Pinpoint the cell where the given text exists, returning its (X, Y) midpoint coordinate. 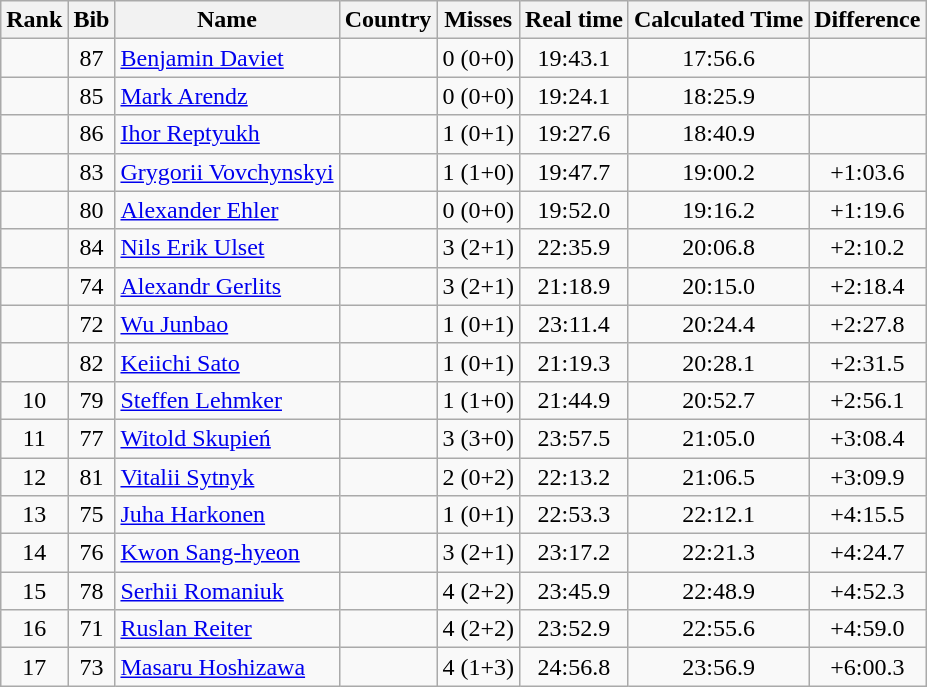
17:56.6 (718, 58)
21:18.9 (574, 286)
+4:59.0 (868, 629)
20:15.0 (718, 286)
+6:00.3 (868, 667)
87 (92, 58)
Difference (868, 20)
24:56.8 (574, 667)
19:24.1 (574, 96)
Mark Arendz (227, 96)
23:11.4 (574, 324)
4 (1+3) (478, 667)
Calculated Time (718, 20)
12 (34, 477)
19:47.7 (574, 172)
19:16.2 (718, 210)
Name (227, 20)
19:52.0 (574, 210)
11 (34, 438)
82 (92, 362)
80 (92, 210)
74 (92, 286)
23:57.5 (574, 438)
23:45.9 (574, 591)
78 (92, 591)
+4:24.7 (868, 553)
Benjamin Daviet (227, 58)
19:43.1 (574, 58)
+2:31.5 (868, 362)
Rank (34, 20)
2 (0+2) (478, 477)
22:12.1 (718, 515)
17 (34, 667)
+2:27.8 (868, 324)
20:06.8 (718, 248)
+1:03.6 (868, 172)
3 (3+0) (478, 438)
84 (92, 248)
Nils Erik Ulset (227, 248)
21:19.3 (574, 362)
13 (34, 515)
+2:10.2 (868, 248)
21:05.0 (718, 438)
18:25.9 (718, 96)
Alexandr Gerlits (227, 286)
Kwon Sang-hyeon (227, 553)
+4:15.5 (868, 515)
Grygorii Vovchynskyi (227, 172)
Bib (92, 20)
14 (34, 553)
72 (92, 324)
23:52.9 (574, 629)
20:24.4 (718, 324)
Keiichi Sato (227, 362)
75 (92, 515)
+2:56.1 (868, 400)
20:28.1 (718, 362)
+3:08.4 (868, 438)
71 (92, 629)
+1:19.6 (868, 210)
79 (92, 400)
22:48.9 (718, 591)
19:00.2 (718, 172)
15 (34, 591)
Real time (574, 20)
+4:52.3 (868, 591)
76 (92, 553)
20:52.7 (718, 400)
Witold Skupień (227, 438)
77 (92, 438)
19:27.6 (574, 134)
22:53.3 (574, 515)
21:44.9 (574, 400)
Steffen Lehmker (227, 400)
85 (92, 96)
Masaru Hoshizawa (227, 667)
+3:09.9 (868, 477)
73 (92, 667)
81 (92, 477)
22:21.3 (718, 553)
Vitalii Sytnyk (227, 477)
Serhii Romaniuk (227, 591)
21:06.5 (718, 477)
Misses (478, 20)
23:17.2 (574, 553)
18:40.9 (718, 134)
Alexander Ehler (227, 210)
Wu Junbao (227, 324)
Juha Harkonen (227, 515)
Ruslan Reiter (227, 629)
22:13.2 (574, 477)
23:56.9 (718, 667)
+2:18.4 (868, 286)
Country (388, 20)
86 (92, 134)
83 (92, 172)
10 (34, 400)
22:55.6 (718, 629)
22:35.9 (574, 248)
Ihor Reptyukh (227, 134)
16 (34, 629)
